Find where the given text appears and provide that cell's center as (X, Y) coordinate. 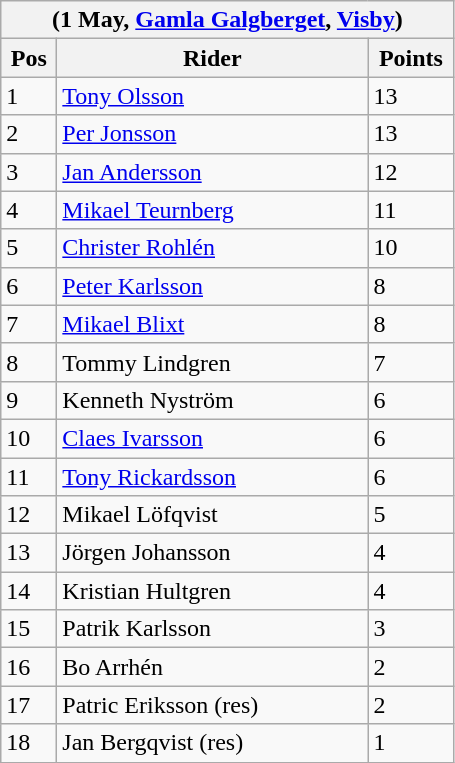
Per Jonsson (212, 134)
Bo Arrhén (212, 667)
Jan Andersson (212, 172)
Jörgen Johansson (212, 553)
Jan Bergqvist (res) (212, 743)
Mikael Blixt (212, 324)
Kenneth Nyström (212, 400)
15 (29, 629)
(1 May, Gamla Galgberget, Visby) (228, 20)
Peter Karlsson (212, 286)
Christer Rohlén (212, 248)
Patrik Karlsson (212, 629)
9 (29, 400)
18 (29, 743)
Rider (212, 58)
14 (29, 591)
Claes Ivarsson (212, 438)
Patric Eriksson (res) (212, 705)
Mikael Teurnberg (212, 210)
Points (411, 58)
Mikael Löfqvist (212, 515)
17 (29, 705)
16 (29, 667)
Tony Rickardsson (212, 477)
Tommy Lindgren (212, 362)
Pos (29, 58)
Kristian Hultgren (212, 591)
Tony Olsson (212, 96)
